Search for the cell housing the specified text and yield its (X, Y) center coordinate. 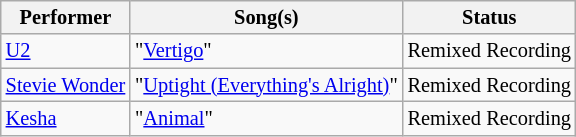
Status (490, 17)
"Vertigo" (266, 51)
Performer (66, 17)
Song(s) (266, 17)
Stevie Wonder (66, 85)
U2 (66, 51)
"Uptight (Everything's Alright)" (266, 85)
"Animal" (266, 118)
Kesha (66, 118)
